For the text-containing cell, return its midpoint in (x, y) coordinate format. 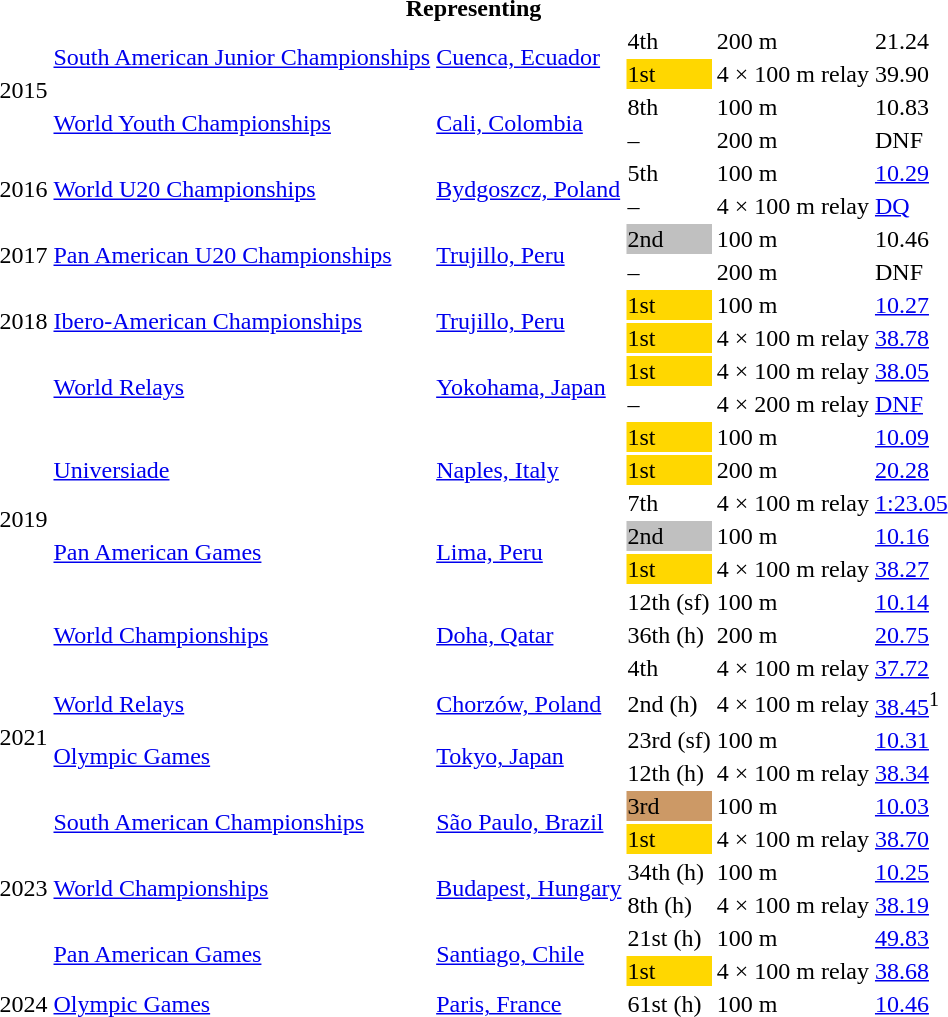
5th (669, 173)
Yokohama, Japan (529, 388)
36th (h) (669, 635)
2nd (h) (669, 704)
World Youth Championships (242, 124)
12th (sf) (669, 602)
South American Championships (242, 822)
Olympic Games (242, 756)
World U20 Championships (242, 190)
21st (h) (669, 938)
Cuenca, Ecuador (529, 58)
Universiade (242, 470)
Bydgoszcz, Poland (529, 190)
South American Junior Championships (242, 58)
34th (h) (669, 872)
23rd (sf) (669, 740)
Naples, Italy (529, 470)
Lima, Peru (529, 552)
3rd (669, 806)
8th (h) (669, 905)
Cali, Colombia (529, 124)
Pan American U20 Championships (242, 256)
Chorzów, Poland (529, 704)
São Paulo, Brazil (529, 822)
Tokyo, Japan (529, 756)
Budapest, Hungary (529, 888)
Ibero-American Championships (242, 322)
7th (669, 503)
Doha, Qatar (529, 635)
Santiago, Chile (529, 954)
12th (h) (669, 773)
4 × 200 m relay (792, 404)
8th (669, 107)
